Detect which cell encompasses the target text, then output its (X, Y) center coordinate. 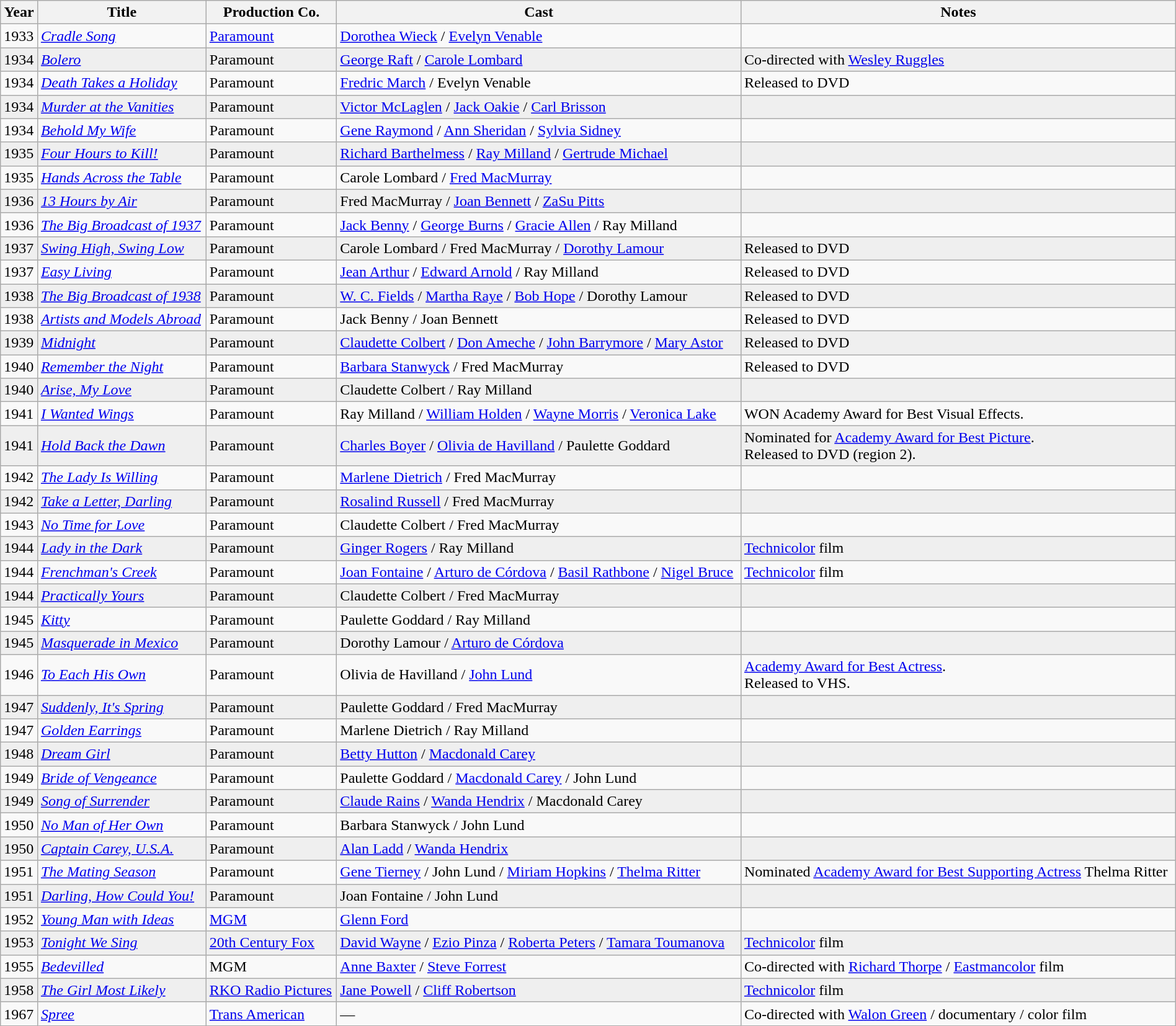
Golden Earrings (122, 731)
Marlene Dietrich / Fred MacMurray (539, 478)
WON Academy Award for Best Visual Effects. (958, 414)
Practically Yours (122, 596)
Ray Milland / William Holden / Wayne Morris / Veronica Lake (539, 414)
To Each His Own (122, 675)
20th Century Fox (272, 943)
1958 (19, 990)
Barbara Stanwyck / John Lund (539, 825)
1948 (19, 754)
Arise, My Love (122, 390)
Academy Award for Best Actress.Released to VHS. (958, 675)
No Time for Love (122, 525)
Masquerade in Mexico (122, 643)
Jack Benny / Joan Bennett (539, 319)
Kitty (122, 619)
Swing High, Swing Low (122, 248)
Cast (539, 12)
Gene Raymond / Ann Sheridan / Sylvia Sidney (539, 130)
Frenchman's Creek (122, 572)
Jean Arthur / Edward Arnold / Ray Milland (539, 272)
Glenn Ford (539, 919)
Hold Back the Dawn (122, 445)
Midnight (122, 343)
Death Takes a Holiday (122, 83)
Trans American (272, 1014)
1967 (19, 1014)
Carole Lombard / Fred MacMurray / Dorothy Lamour (539, 248)
Dorothea Wieck / Evelyn Venable (539, 36)
1955 (19, 966)
Ginger Rogers / Ray Milland (539, 548)
Claude Rains / Wanda Hendrix / Macdonald Carey (539, 801)
Claudette Colbert / Don Ameche / John Barrymore / Mary Astor (539, 343)
No Man of Her Own (122, 825)
Barbara Stanwyck / Fred MacMurray (539, 367)
13 Hours by Air (122, 201)
Darling, How Could You! (122, 896)
1939 (19, 343)
Carole Lombard / Fred MacMurray (539, 177)
Richard Barthelmess / Ray Milland / Gertrude Michael (539, 154)
The Big Broadcast of 1938 (122, 296)
Four Hours to Kill! (122, 154)
Behold My Wife (122, 130)
Captain Carey, U.S.A. (122, 849)
Bedevilled (122, 966)
Paulette Goddard / Ray Milland (539, 619)
Remember the Night (122, 367)
Hands Across the Table (122, 177)
Title (122, 12)
RKO Radio Pictures (272, 990)
Artists and Models Abroad (122, 319)
Joan Fontaine / John Lund (539, 896)
I Wanted Wings (122, 414)
Nominated Academy Award for Best Supporting Actress Thelma Ritter (958, 872)
Jane Powell / Cliff Robertson (539, 990)
Young Man with Ideas (122, 919)
Dream Girl (122, 754)
Joan Fontaine / Arturo de Córdova / Basil Rathbone / Nigel Bruce (539, 572)
1953 (19, 943)
Tonight We Sing (122, 943)
1933 (19, 36)
Co-directed with Wesley Ruggles (958, 60)
Suddenly, It's Spring (122, 707)
The Mating Season (122, 872)
The Girl Most Likely (122, 990)
Fredric March / Evelyn Venable (539, 83)
1946 (19, 675)
Paulette Goddard / Macdonald Carey / John Lund (539, 778)
Nominated for Academy Award for Best Picture.Released to DVD (region 2). (958, 445)
Co-directed with Walon Green / documentary / color film (958, 1014)
Victor McLaglen / Jack Oakie / Carl Brisson (539, 107)
Betty Hutton / Macdonald Carey (539, 754)
Take a Letter, Darling (122, 501)
Marlene Dietrich / Ray Milland (539, 731)
— (539, 1014)
1952 (19, 919)
Production Co. (272, 12)
Paulette Goddard / Fred MacMurray (539, 707)
David Wayne / Ezio Pinza / Roberta Peters / Tamara Toumanova (539, 943)
Spree (122, 1014)
Year (19, 12)
Fred MacMurray / Joan Bennett / ZaSu Pitts (539, 201)
The Lady Is Willing (122, 478)
Charles Boyer / Olivia de Havilland / Paulette Goddard (539, 445)
Dorothy Lamour / Arturo de Córdova (539, 643)
Alan Ladd / Wanda Hendrix (539, 849)
Lady in the Dark (122, 548)
Jack Benny / George Burns / Gracie Allen / Ray Milland (539, 225)
Easy Living (122, 272)
Olivia de Havilland / John Lund (539, 675)
Song of Surrender (122, 801)
Claudette Colbert / Ray Milland (539, 390)
Co-directed with Richard Thorpe / Eastmancolor film (958, 966)
W. C. Fields / Martha Raye / Bob Hope / Dorothy Lamour (539, 296)
Notes (958, 12)
Cradle Song (122, 36)
Bolero (122, 60)
Rosalind Russell / Fred MacMurray (539, 501)
Murder at the Vanities (122, 107)
George Raft / Carole Lombard (539, 60)
The Big Broadcast of 1937 (122, 225)
Gene Tierney / John Lund / Miriam Hopkins / Thelma Ritter (539, 872)
Bride of Vengeance (122, 778)
1943 (19, 525)
Anne Baxter / Steve Forrest (539, 966)
